Scan for the cell matching the given text and deliver its [X, Y] coordinate at center. 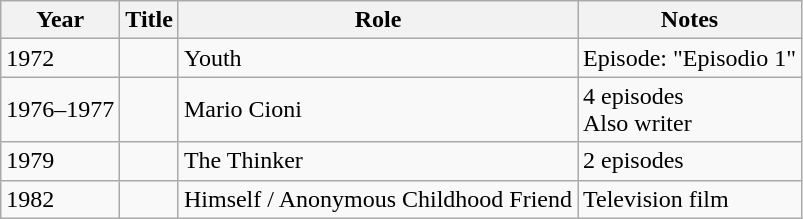
1972 [60, 58]
2 episodes [690, 161]
Title [150, 20]
Episode: "Episodio 1" [690, 58]
Himself / Anonymous Childhood Friend [378, 199]
1979 [60, 161]
4 episodesAlso writer [690, 110]
Year [60, 20]
Role [378, 20]
Youth [378, 58]
Notes [690, 20]
1982 [60, 199]
The Thinker [378, 161]
Television film [690, 199]
Mario Cioni [378, 110]
1976–1977 [60, 110]
